Return [X, Y] of the center of cell containing provided text 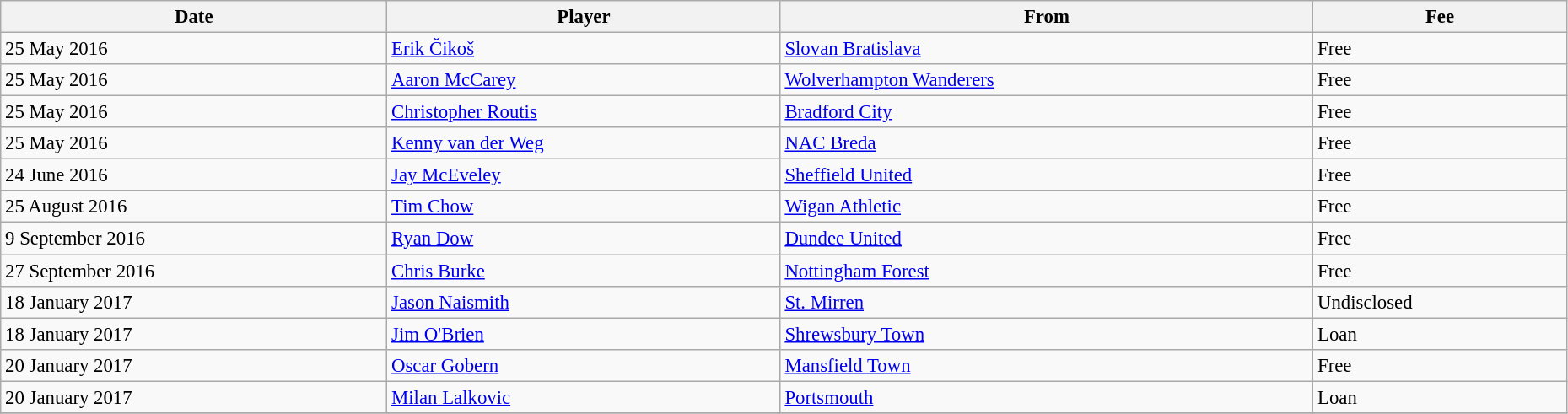
Player [584, 17]
Shrewsbury Town [1047, 334]
24 June 2016 [194, 175]
Wigan Athletic [1047, 207]
Portsmouth [1047, 397]
Chris Burke [584, 271]
Jason Naismith [584, 302]
St. Mirren [1047, 302]
Tim Chow [584, 207]
From [1047, 17]
Jay McEveley [584, 175]
Aaron McCarey [584, 80]
Sheffield United [1047, 175]
Jim O'Brien [584, 334]
Kenny van der Weg [584, 143]
Nottingham Forest [1047, 271]
25 August 2016 [194, 207]
Fee [1441, 17]
Erik Čikoš [584, 49]
Dundee United [1047, 239]
Undisclosed [1441, 302]
27 September 2016 [194, 271]
Mansfield Town [1047, 365]
Milan Lalkovic [584, 397]
Ryan Dow [584, 239]
NAC Breda [1047, 143]
Christopher Routis [584, 112]
Date [194, 17]
Oscar Gobern [584, 365]
9 September 2016 [194, 239]
Slovan Bratislava [1047, 49]
Wolverhampton Wanderers [1047, 80]
Bradford City [1047, 112]
